Scan for the cell matching the given text and deliver its (x, y) coordinate at center. 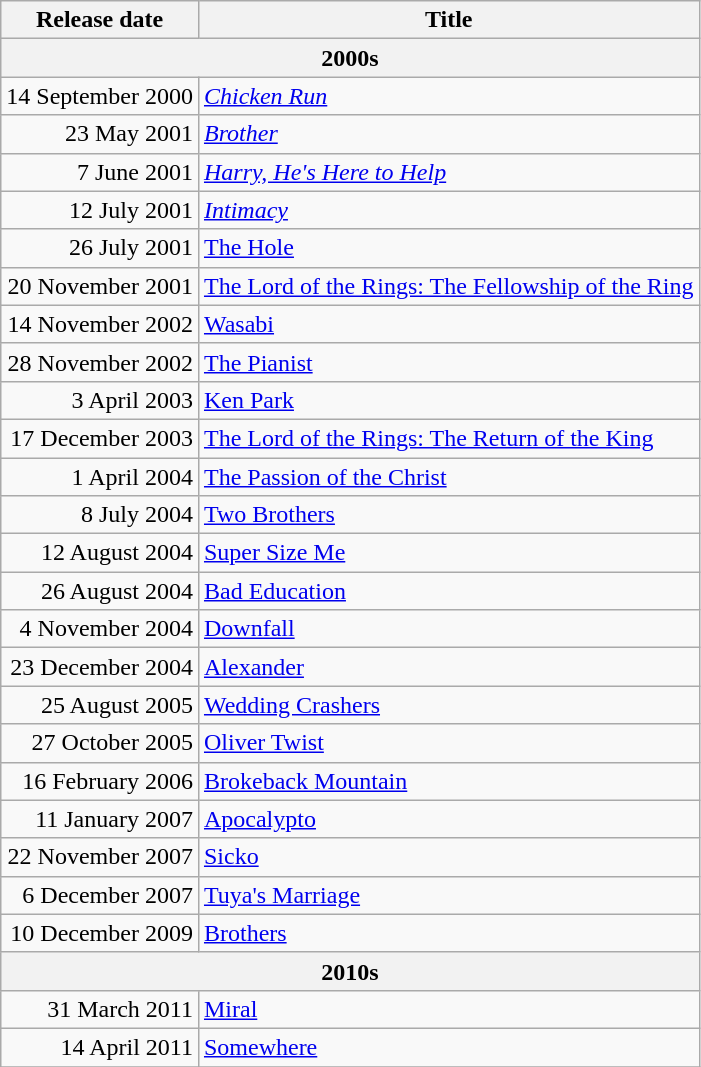
Wedding Crashers (448, 705)
Apocalypto (448, 819)
Title (448, 20)
Alexander (448, 667)
22 November 2007 (100, 857)
1 April 2004 (100, 477)
14 September 2000 (100, 96)
The Lord of the Rings: The Fellowship of the Ring (448, 286)
Brothers (448, 933)
The Passion of the Christ (448, 477)
Somewhere (448, 1047)
Sicko (448, 857)
Bad Education (448, 591)
11 January 2007 (100, 819)
Harry, He's Here to Help (448, 172)
Super Size Me (448, 553)
The Hole (448, 248)
The Pianist (448, 362)
6 December 2007 (100, 895)
10 December 2009 (100, 933)
Ken Park (448, 400)
Miral (448, 1009)
3 April 2003 (100, 400)
26 July 2001 (100, 248)
Intimacy (448, 210)
Release date (100, 20)
Two Brothers (448, 515)
14 November 2002 (100, 324)
Brother (448, 134)
25 August 2005 (100, 705)
4 November 2004 (100, 629)
2010s (350, 971)
14 April 2011 (100, 1047)
20 November 2001 (100, 286)
23 December 2004 (100, 667)
8 July 2004 (100, 515)
31 March 2011 (100, 1009)
17 December 2003 (100, 438)
Brokeback Mountain (448, 781)
Tuya's Marriage (448, 895)
12 August 2004 (100, 553)
26 August 2004 (100, 591)
23 May 2001 (100, 134)
28 November 2002 (100, 362)
7 June 2001 (100, 172)
Chicken Run (448, 96)
2000s (350, 58)
Wasabi (448, 324)
27 October 2005 (100, 743)
The Lord of the Rings: The Return of the King (448, 438)
Oliver Twist (448, 743)
Downfall (448, 629)
16 February 2006 (100, 781)
12 July 2001 (100, 210)
